Pinpoint the cell where the given text exists, returning its (X, Y) midpoint coordinate. 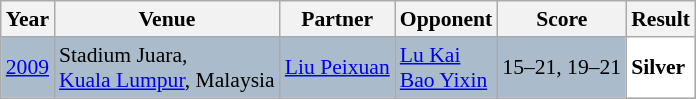
Opponent (446, 19)
Partner (338, 19)
Result (660, 19)
Lu Kai Bao Yixin (446, 68)
Year (28, 19)
Silver (660, 68)
15–21, 19–21 (562, 68)
Stadium Juara,Kuala Lumpur, Malaysia (167, 68)
2009 (28, 68)
Venue (167, 19)
Liu Peixuan (338, 68)
Score (562, 19)
